Output the (x, y) coordinate of the center of the cell containing the given text.  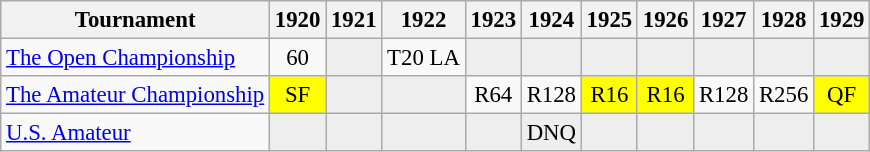
1923 (493, 20)
The Amateur Championship (136, 95)
SF (298, 95)
R64 (493, 95)
1928 (784, 20)
1921 (354, 20)
The Open Championship (136, 58)
1924 (551, 20)
Tournament (136, 20)
R256 (784, 95)
60 (298, 58)
1920 (298, 20)
T20 LA (424, 58)
1927 (724, 20)
1922 (424, 20)
1926 (665, 20)
1925 (609, 20)
DNQ (551, 133)
QF (842, 95)
1929 (842, 20)
U.S. Amateur (136, 133)
